Return [x, y] of the center of cell containing provided text 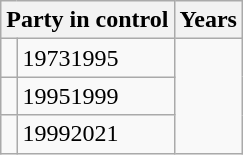
Party in control [88, 20]
Years [208, 20]
19951999 [96, 96]
19992021 [96, 134]
19731995 [96, 58]
